Determine the (x, y) coordinate at the center of the cell enclosing the given text.  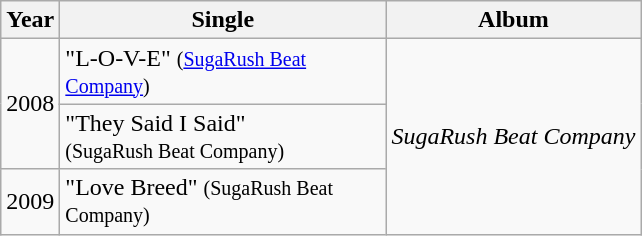
2008 (30, 104)
2009 (30, 202)
Year (30, 20)
"Love Breed" (SugaRush Beat Company) (223, 202)
Single (223, 20)
"They Said I Said" (SugaRush Beat Company) (223, 136)
"L-O-V-E" (SugaRush Beat Company) (223, 72)
SugaRush Beat Company (514, 136)
Album (514, 20)
